Provide the [x, y] coordinate of the cell's center where the given text is located.  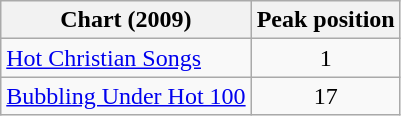
17 [326, 96]
Peak position [326, 20]
Hot Christian Songs [126, 58]
1 [326, 58]
Chart (2009) [126, 20]
Bubbling Under Hot 100 [126, 96]
